Extract the [X, Y] coordinate from the center of the cell holding the provided text.  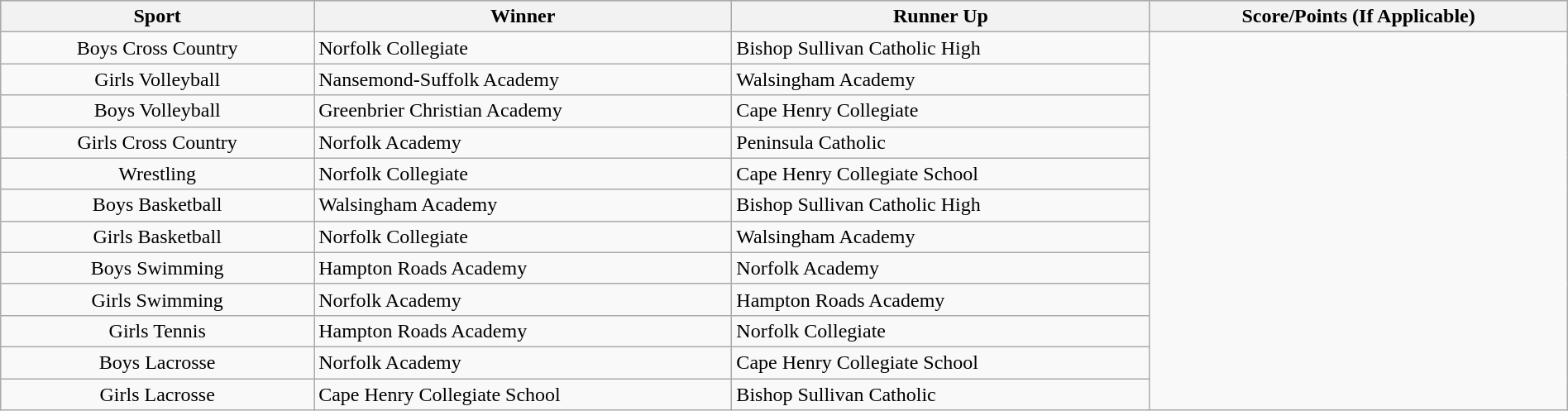
Girls Lacrosse [157, 394]
Girls Cross Country [157, 142]
Nansemond-Suffolk Academy [523, 79]
Boys Cross Country [157, 48]
Boys Swimming [157, 268]
Girls Tennis [157, 331]
Cape Henry Collegiate [941, 111]
Winner [523, 17]
Girls Volleyball [157, 79]
Girls Basketball [157, 237]
Sport [157, 17]
Wrestling [157, 174]
Greenbrier Christian Academy [523, 111]
Score/Points (If Applicable) [1358, 17]
Boys Lacrosse [157, 362]
Boys Basketball [157, 205]
Peninsula Catholic [941, 142]
Runner Up [941, 17]
Bishop Sullivan Catholic [941, 394]
Girls Swimming [157, 299]
Boys Volleyball [157, 111]
